Extract the (X, Y) coordinate from the center of the cell holding the provided text.  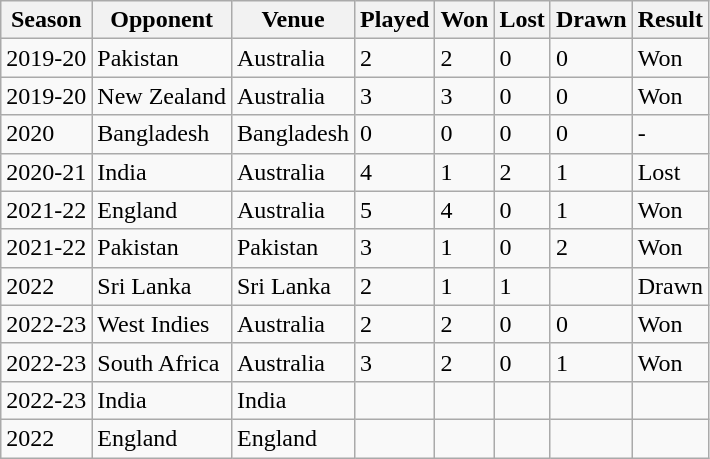
New Zealand (162, 96)
2020-21 (46, 172)
- (670, 134)
Played (395, 20)
Venue (292, 20)
Season (46, 20)
5 (395, 210)
West Indies (162, 324)
Result (670, 20)
South Africa (162, 362)
2020 (46, 134)
Opponent (162, 20)
